Pinpoint the cell where the given text exists, returning its (x, y) midpoint coordinate. 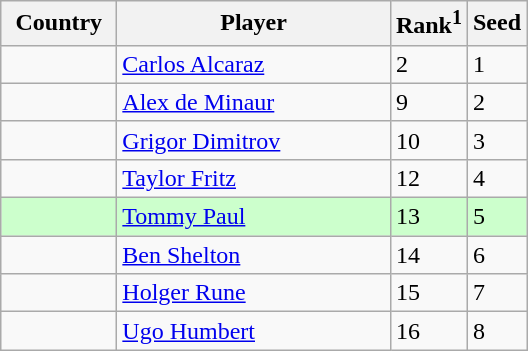
13 (428, 217)
Carlos Alcaraz (254, 64)
6 (496, 255)
16 (428, 331)
14 (428, 255)
Tommy Paul (254, 217)
Seed (496, 24)
12 (428, 178)
Alex de Minaur (254, 102)
7 (496, 293)
5 (496, 217)
10 (428, 140)
Grigor Dimitrov (254, 140)
9 (428, 102)
Rank1 (428, 24)
15 (428, 293)
Taylor Fritz (254, 178)
1 (496, 64)
Player (254, 24)
Holger Rune (254, 293)
8 (496, 331)
4 (496, 178)
Country (59, 24)
Ben Shelton (254, 255)
Ugo Humbert (254, 331)
3 (496, 140)
